Find where the given text appears and provide that cell's center as [x, y] coordinate. 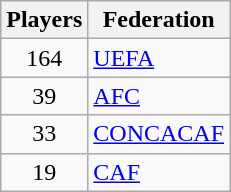
CONCACAF [159, 134]
33 [44, 134]
CAF [159, 172]
39 [44, 96]
Players [44, 20]
AFC [159, 96]
19 [44, 172]
164 [44, 58]
Federation [159, 20]
UEFA [159, 58]
